Determine the [X, Y] coordinate at the center of the cell enclosing the given text.  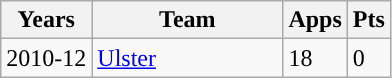
Apps [315, 20]
18 [315, 58]
Ulster [188, 58]
2010-12 [46, 58]
Team [188, 20]
0 [368, 58]
Years [46, 20]
Pts [368, 20]
